Find where the given text appears and provide that cell's center as [x, y] coordinate. 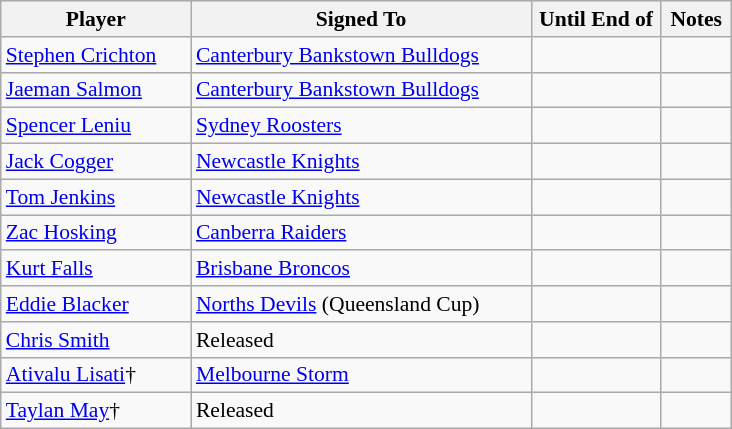
Spencer Leniu [96, 126]
Tom Jenkins [96, 197]
Until End of [596, 19]
Zac Hosking [96, 233]
Eddie Blacker [96, 304]
Stephen Crichton [96, 55]
Taylan May† [96, 411]
Jaeman Salmon [96, 90]
Brisbane Broncos [361, 269]
Sydney Roosters [361, 126]
Melbourne Storm [361, 375]
Notes [696, 19]
Player [96, 19]
Norths Devils (Queensland Cup) [361, 304]
Ativalu Lisati† [96, 375]
Chris Smith [96, 340]
Kurt Falls [96, 269]
Jack Cogger [96, 162]
Signed To [361, 19]
Canberra Raiders [361, 233]
